Capture the cell that displays the provided text and extract its [x, y] central coordinate. 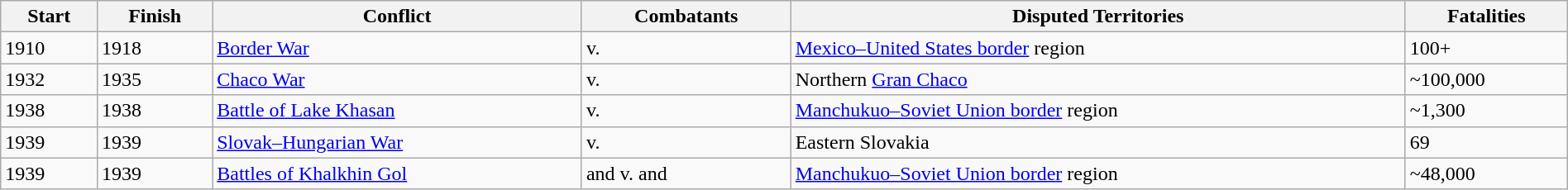
Border War [397, 48]
~48,000 [1486, 173]
Combatants [686, 17]
Conflict [397, 17]
Finish [155, 17]
1910 [50, 48]
Battles of Khalkhin Gol [397, 173]
~100,000 [1486, 79]
and v. and [686, 173]
Start [50, 17]
Battle of Lake Khasan [397, 111]
69 [1486, 142]
Northern Gran Chaco [1098, 79]
Disputed Territories [1098, 17]
1918 [155, 48]
~1,300 [1486, 111]
Slovak–Hungarian War [397, 142]
100+ [1486, 48]
1932 [50, 79]
Eastern Slovakia [1098, 142]
1935 [155, 79]
Fatalities [1486, 17]
Chaco War [397, 79]
Mexico–United States border region [1098, 48]
